Extract the (x, y) coordinate from the center of the cell holding the provided text.  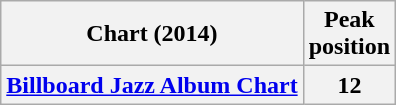
Chart (2014) (152, 34)
Peakposition (349, 34)
12 (349, 85)
Billboard Jazz Album Chart (152, 85)
